Determine the (X, Y) coordinate at the center of the cell enclosing the given text.  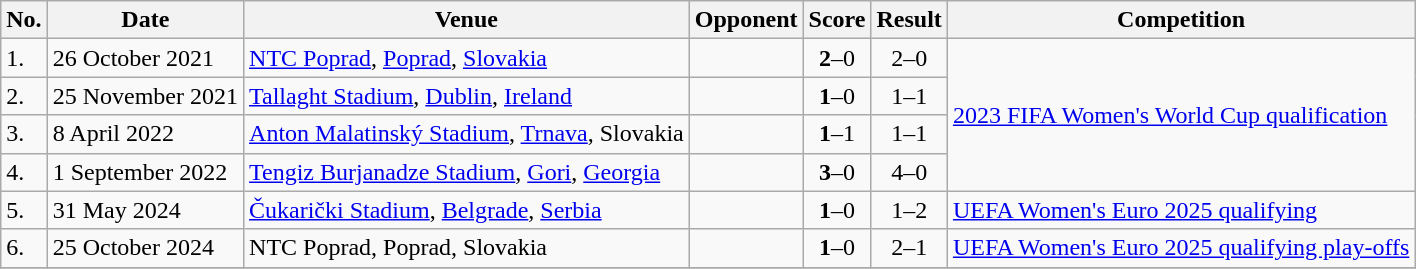
Venue (467, 20)
Competition (1180, 20)
Čukarički Stadium, Belgrade, Serbia (467, 210)
2023 FIFA Women's World Cup qualification (1180, 115)
1. (24, 58)
31 May 2024 (145, 210)
UEFA Women's Euro 2025 qualifying (1180, 210)
No. (24, 20)
Result (909, 20)
5. (24, 210)
4. (24, 172)
Opponent (746, 20)
1 September 2022 (145, 172)
3–0 (837, 172)
25 October 2024 (145, 248)
25 November 2021 (145, 96)
6. (24, 248)
Score (837, 20)
Anton Malatinský Stadium, Trnava, Slovakia (467, 134)
2. (24, 96)
4–0 (909, 172)
UEFA Women's Euro 2025 qualifying play-offs (1180, 248)
8 April 2022 (145, 134)
Tengiz Burjanadze Stadium, Gori, Georgia (467, 172)
Tallaght Stadium, Dublin, Ireland (467, 96)
3. (24, 134)
2–1 (909, 248)
1–2 (909, 210)
Date (145, 20)
26 October 2021 (145, 58)
